Search for the cell housing the specified text and yield its (X, Y) center coordinate. 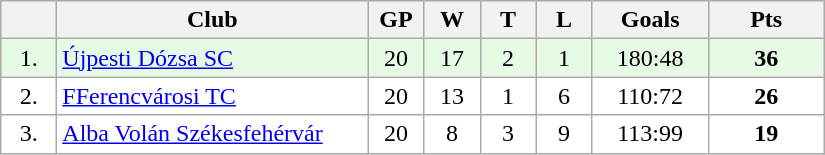
9 (564, 134)
26 (766, 96)
L (564, 20)
1. (29, 58)
110:72 (650, 96)
19 (766, 134)
FFerencvárosi TC (212, 96)
Pts (766, 20)
2 (508, 58)
GP (396, 20)
3 (508, 134)
180:48 (650, 58)
13 (452, 96)
2. (29, 96)
Goals (650, 20)
T (508, 20)
113:99 (650, 134)
36 (766, 58)
W (452, 20)
3. (29, 134)
Újpesti Dózsa SC (212, 58)
8 (452, 134)
Alba Volán Székesfehérvár (212, 134)
6 (564, 96)
Club (212, 20)
17 (452, 58)
